Return the (X, Y) coordinate for the center point of the cell that contains the specified text.  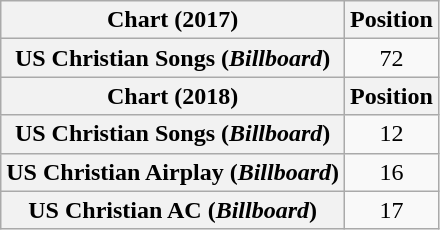
US Christian AC (Billboard) (173, 210)
Chart (2018) (173, 96)
72 (392, 58)
US Christian Airplay (Billboard) (173, 172)
16 (392, 172)
17 (392, 210)
Chart (2017) (173, 20)
12 (392, 134)
